Identify which cell holds the provided text, then report its [x, y] central coordinate. 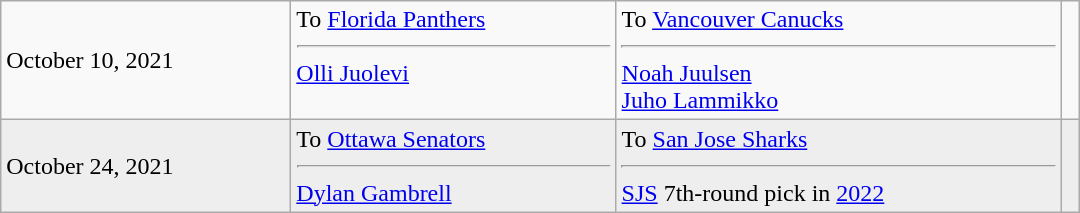
To Vancouver CanucksNoah JuulsenJuho Lammikko [838, 60]
October 10, 2021 [146, 60]
To San Jose SharksSJS 7th-round pick in 2022 [838, 166]
To Ottawa SenatorsDylan Gambrell [454, 166]
October 24, 2021 [146, 166]
To Florida PanthersOlli Juolevi [454, 60]
